Scan for the cell matching the given text and deliver its (X, Y) coordinate at center. 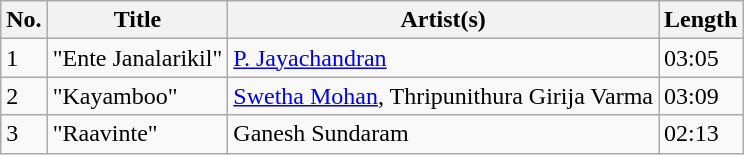
P. Jayachandran (444, 58)
02:13 (701, 134)
Swetha Mohan, Thripunithura Girija Varma (444, 96)
Title (138, 20)
03:05 (701, 58)
"Raavinte" (138, 134)
"Ente Janalarikil" (138, 58)
Ganesh Sundaram (444, 134)
Artist(s) (444, 20)
03:09 (701, 96)
2 (24, 96)
3 (24, 134)
Length (701, 20)
1 (24, 58)
"Kayamboo" (138, 96)
No. (24, 20)
